Output the [X, Y] coordinate of the center of the cell containing the given text.  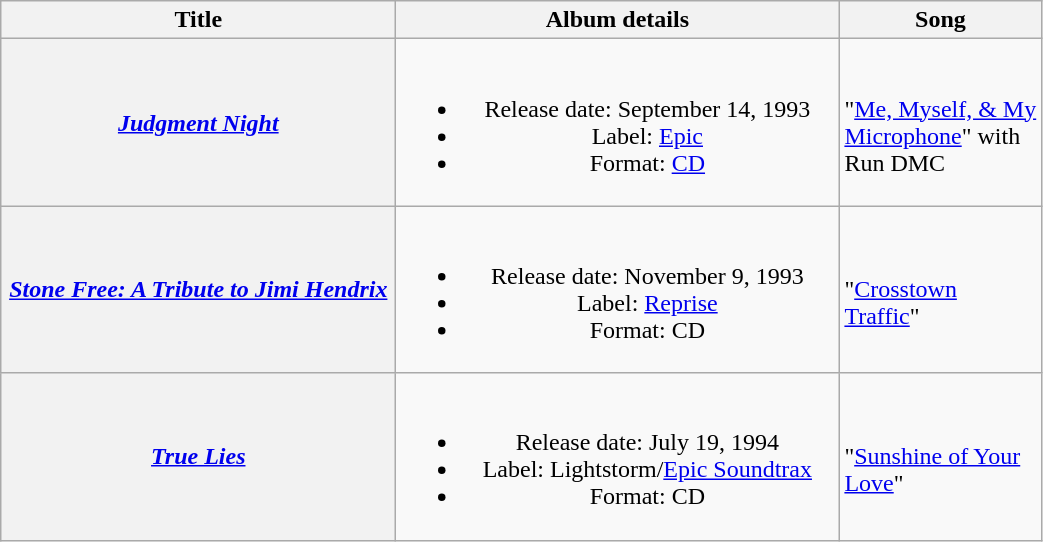
Song [940, 20]
Release date: September 14, 1993Label: EpicFormat: CD [618, 122]
"Me, Myself, & My Microphone" with Run DMC [940, 122]
Stone Free: A Tribute to Jimi Hendrix [198, 290]
"Crosstown Traffic" [940, 290]
"Sunshine of Your Love" [940, 456]
Title [198, 20]
True Lies [198, 456]
Release date: November 9, 1993Label: RepriseFormat: CD [618, 290]
Release date: July 19, 1994Label: Lightstorm/Epic SoundtraxFormat: CD [618, 456]
Album details [618, 20]
Judgment Night [198, 122]
